Capture the cell that displays the provided text and extract its (X, Y) central coordinate. 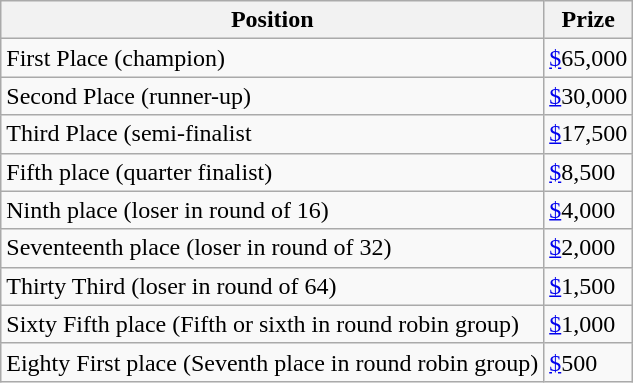
Position (272, 20)
$30,000 (588, 96)
$8,500 (588, 172)
Eighty First place (Seventh place in round robin group) (272, 362)
Ninth place (loser in round of 16) (272, 210)
First Place (champion) (272, 58)
Sixty Fifth place (Fifth or sixth in round robin group) (272, 324)
$65,000 (588, 58)
Thirty Third (loser in round of 64) (272, 286)
$1,500 (588, 286)
Seventeenth place (loser in round of 32) (272, 248)
Second Place (runner-up) (272, 96)
$1,000 (588, 324)
$2,000 (588, 248)
$17,500 (588, 134)
$500 (588, 362)
Third Place (semi-finalist (272, 134)
Prize (588, 20)
$4,000 (588, 210)
Fifth place (quarter finalist) (272, 172)
